Find where the given text appears and provide that cell's center as (X, Y) coordinate. 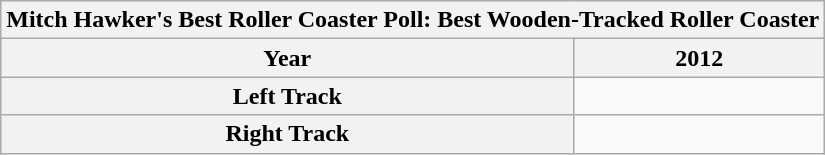
Right Track (288, 134)
Mitch Hawker's Best Roller Coaster Poll: Best Wooden-Tracked Roller Coaster (413, 20)
Year (288, 58)
Left Track (288, 96)
2012 (700, 58)
